For the text-containing cell, return its midpoint in (X, Y) coordinate format. 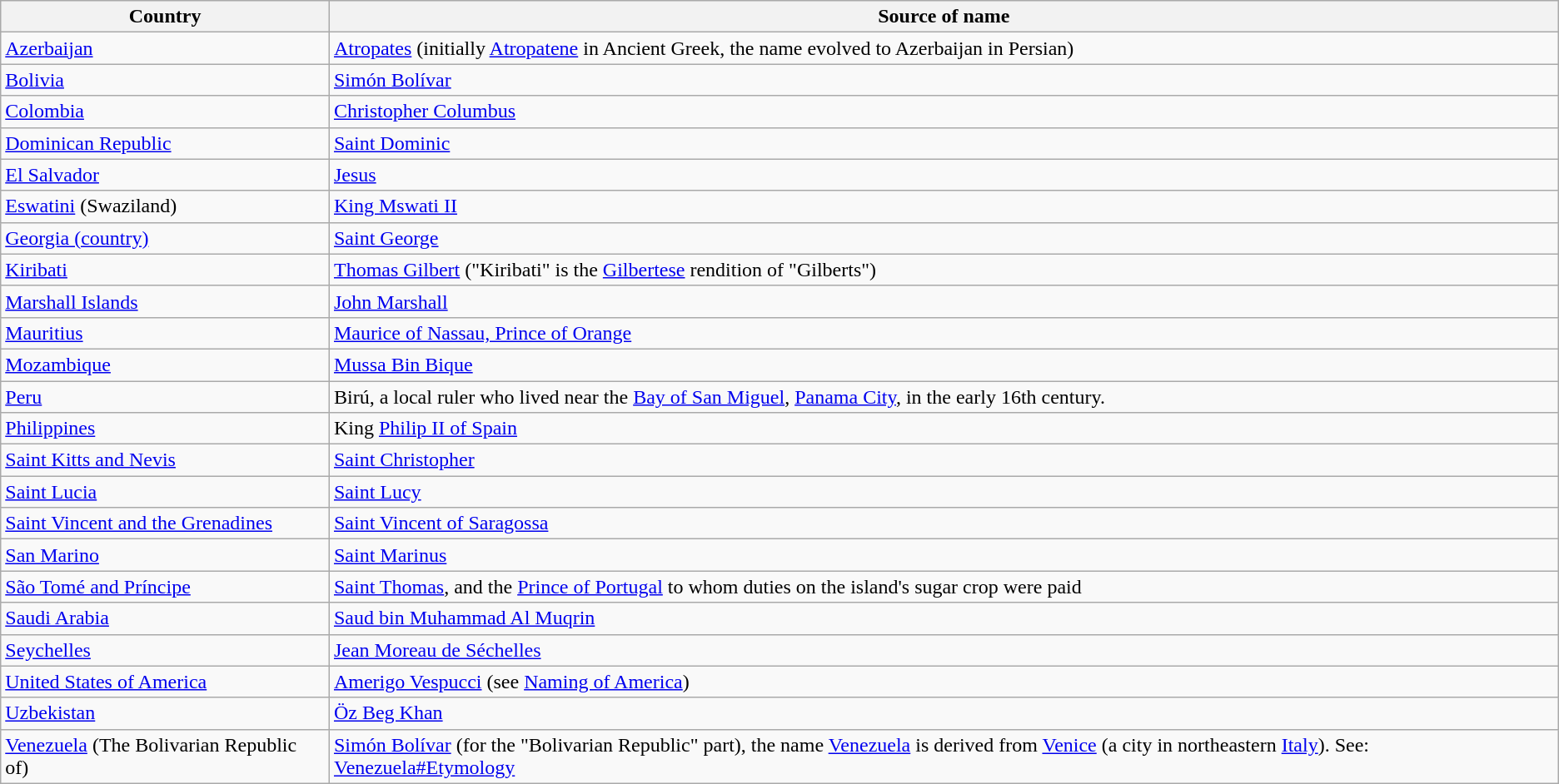
Kiribati (165, 270)
Georgia (country) (165, 238)
Saint Kitts and Nevis (165, 460)
Atropates (initially Atropatene in Ancient Greek, the name evolved to Azerbaijan in Persian) (944, 48)
Dominican Republic (165, 143)
Peru (165, 397)
John Marshall (944, 301)
Saint Thomas, and the Prince of Portugal to whom duties on the island's sugar crop were paid (944, 587)
Mauritius (165, 333)
El Salvador (165, 175)
Colombia (165, 112)
Birú, a local ruler who lived near the Bay of San Miguel, Panama City, in the early 16th century. (944, 397)
Azerbaijan (165, 48)
Saint George (944, 238)
São Tomé and Príncipe (165, 587)
Uzbekistan (165, 713)
King Philip II of Spain (944, 429)
Amerigo Vespucci (see Naming of America) (944, 682)
Saint Marinus (944, 555)
Christopher Columbus (944, 112)
Saint Lucy (944, 492)
Country (165, 17)
San Marino (165, 555)
Mussa Bin Bique (944, 365)
Venezuela (The Bolivarian Republic of) (165, 756)
Saint Christopher (944, 460)
Simón Bolívar (944, 80)
King Mswati II (944, 206)
Maurice of Nassau, Prince of Orange (944, 333)
Saudi Arabia (165, 618)
Philippines (165, 429)
United States of America (165, 682)
Saint Vincent of Saragossa (944, 523)
Jesus (944, 175)
Eswatini (Swaziland) (165, 206)
Marshall Islands (165, 301)
Source of name (944, 17)
Saint Lucia (165, 492)
Jean Moreau de Séchelles (944, 650)
Saud bin Muhammad Al Muqrin (944, 618)
Thomas Gilbert ("Kiribati" is the Gilbertese rendition of "Gilberts") (944, 270)
Saint Vincent and the Grenadines (165, 523)
Seychelles (165, 650)
Bolivia (165, 80)
Mozambique (165, 365)
Saint Dominic (944, 143)
Öz Beg Khan (944, 713)
